From the cell containing the given text, extract its center point as (X, Y) coordinate. 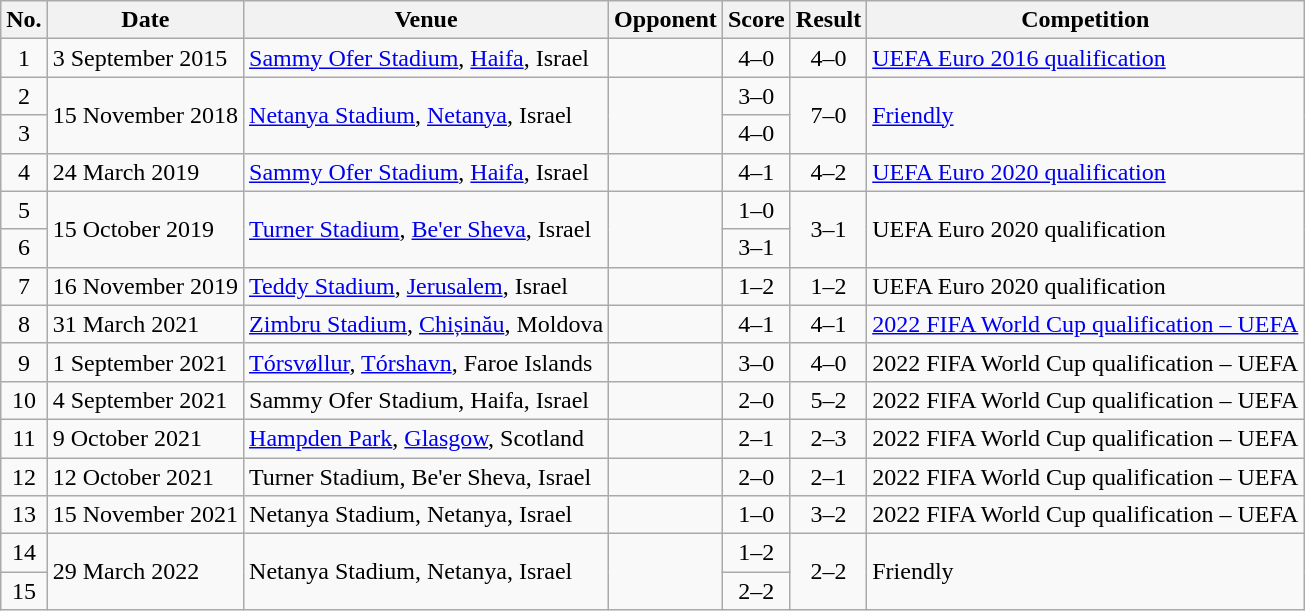
3–2 (828, 515)
12 October 2021 (145, 477)
9 October 2021 (145, 438)
16 November 2019 (145, 286)
4 (24, 172)
Result (828, 20)
1 (24, 58)
15 November 2021 (145, 515)
7 (24, 286)
Teddy Stadium, Jerusalem, Israel (426, 286)
15 October 2019 (145, 229)
15 (24, 591)
10 (24, 400)
11 (24, 438)
Tórsvøllur, Tórshavn, Faroe Islands (426, 362)
2–3 (828, 438)
UEFA Euro 2016 qualification (1086, 58)
Hampden Park, Glasgow, Scotland (426, 438)
4–2 (828, 172)
Score (756, 20)
29 March 2022 (145, 572)
12 (24, 477)
4 September 2021 (145, 400)
5–2 (828, 400)
15 November 2018 (145, 115)
8 (24, 324)
13 (24, 515)
Opponent (666, 20)
3 (24, 134)
3 September 2015 (145, 58)
24 March 2019 (145, 172)
31 March 2021 (145, 324)
1 September 2021 (145, 362)
Zimbru Stadium, Chișinău, Moldova (426, 324)
No. (24, 20)
Venue (426, 20)
Competition (1086, 20)
Date (145, 20)
6 (24, 248)
7–0 (828, 115)
2 (24, 96)
5 (24, 210)
14 (24, 553)
9 (24, 362)
